Output the (x, y) coordinate of the center of the cell containing the given text.  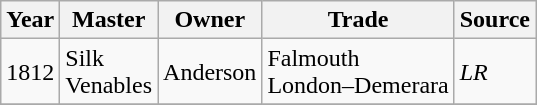
SilkVenables (109, 72)
Year (30, 20)
LR (494, 72)
Anderson (210, 72)
Source (494, 20)
1812 (30, 72)
Master (109, 20)
Trade (358, 20)
FalmouthLondon–Demerara (358, 72)
Owner (210, 20)
